Extract the [X, Y] coordinate from the center of the cell holding the provided text.  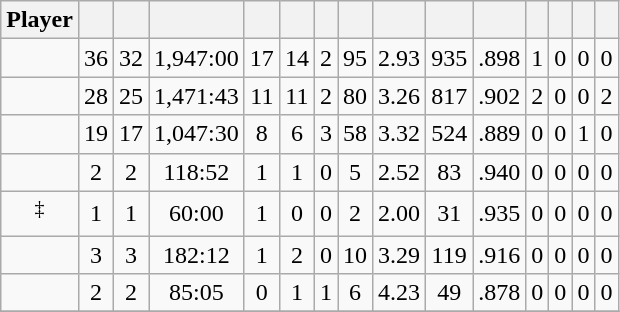
2.52 [400, 172]
3.32 [400, 134]
935 [450, 58]
1,047:30 [197, 134]
Player [40, 20]
2.00 [400, 214]
.878 [500, 293]
817 [450, 96]
8 [262, 134]
36 [96, 58]
58 [356, 134]
49 [450, 293]
1,947:00 [197, 58]
.889 [500, 134]
25 [132, 96]
1,471:43 [197, 96]
80 [356, 96]
28 [96, 96]
.902 [500, 96]
.916 [500, 255]
4.23 [400, 293]
14 [296, 58]
3.26 [400, 96]
182:12 [197, 255]
.940 [500, 172]
83 [450, 172]
5 [356, 172]
19 [96, 134]
10 [356, 255]
95 [356, 58]
524 [450, 134]
32 [132, 58]
60:00 [197, 214]
2.93 [400, 58]
.898 [500, 58]
118:52 [197, 172]
3.29 [400, 255]
85:05 [197, 293]
31 [450, 214]
119 [450, 255]
.935 [500, 214]
‡ [40, 214]
